Detect which cell encompasses the target text, then output its [X, Y] center coordinate. 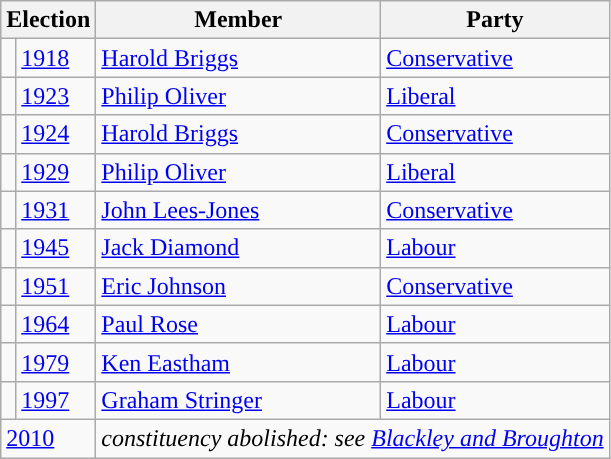
John Lees-Jones [238, 210]
1931 [56, 210]
1964 [56, 324]
1918 [56, 58]
1951 [56, 286]
1923 [56, 96]
1945 [56, 248]
Eric Johnson [238, 286]
1924 [56, 134]
Graham Stringer [238, 400]
Election [48, 20]
1979 [56, 362]
1997 [56, 400]
2010 [48, 438]
Party [495, 20]
constituency abolished: see Blackley and Broughton [352, 438]
1929 [56, 172]
Ken Eastham [238, 362]
Member [238, 20]
Jack Diamond [238, 248]
Paul Rose [238, 324]
